Scan for the cell matching the given text and deliver its (X, Y) coordinate at center. 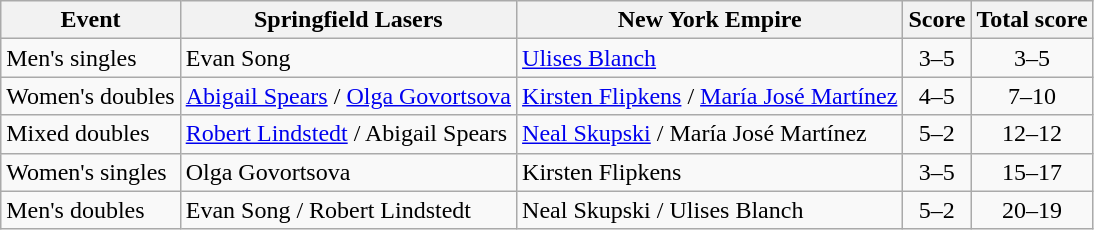
Springfield Lasers (348, 20)
Evan Song / Robert Lindstedt (348, 210)
Abigail Spears / Olga Govortsova (348, 96)
Kirsten Flipkens / María José Martínez (710, 96)
Kirsten Flipkens (710, 172)
15–17 (1032, 172)
Score (937, 20)
Men's singles (90, 58)
Ulises Blanch (710, 58)
Neal Skupski / Ulises Blanch (710, 210)
Robert Lindstedt / Abigail Spears (348, 134)
Women's doubles (90, 96)
7–10 (1032, 96)
Men's doubles (90, 210)
Event (90, 20)
Women's singles (90, 172)
12–12 (1032, 134)
4–5 (937, 96)
Evan Song (348, 58)
Olga Govortsova (348, 172)
New York Empire (710, 20)
Total score (1032, 20)
Mixed doubles (90, 134)
20–19 (1032, 210)
Neal Skupski / María José Martínez (710, 134)
